Provide the [x, y] coordinate of the cell's center where the given text is located.  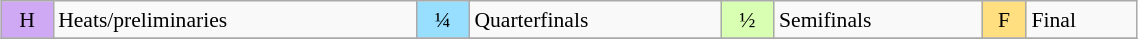
Semifinals [878, 20]
Heats/preliminaries [234, 20]
Final [1082, 20]
F [1004, 20]
¼ [442, 20]
½ [748, 20]
H [27, 20]
Quarterfinals [594, 20]
